Determine the [x, y] coordinate at the center of the cell enclosing the given text.  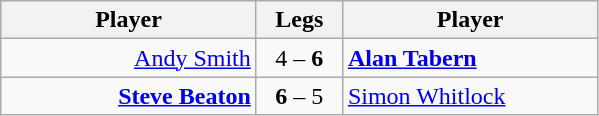
Alan Tabern [470, 58]
Steve Beaton [129, 96]
4 – 6 [299, 58]
Legs [299, 20]
Simon Whitlock [470, 96]
Andy Smith [129, 58]
6 – 5 [299, 96]
